Pinpoint the cell where the given text exists, returning its (x, y) midpoint coordinate. 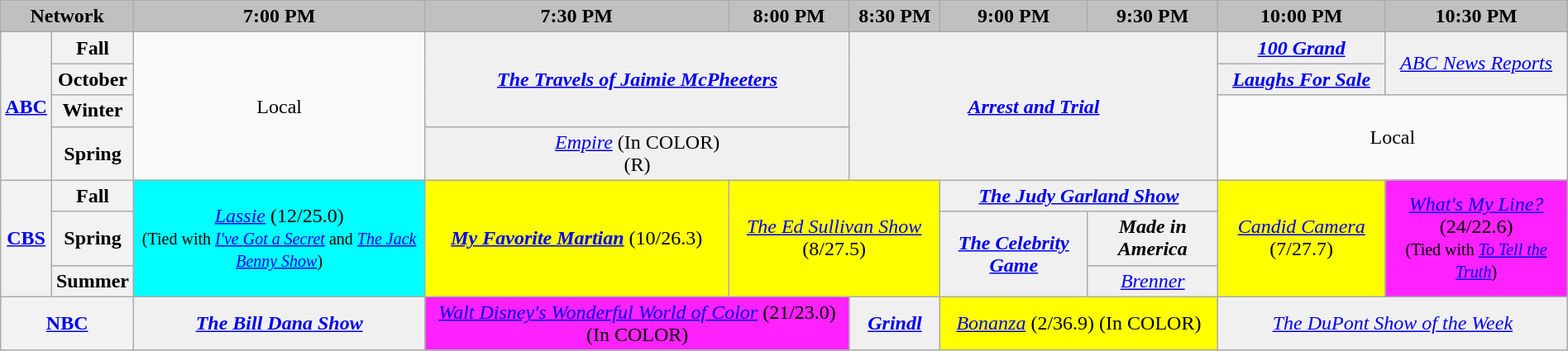
Bonanza (2/36.9) (In COLOR) (1078, 324)
The Bill Dana Show (280, 324)
100 Grand (1301, 48)
My Favorite Martian (10/26.3) (577, 238)
Winter (93, 111)
10:00 PM (1301, 17)
Walt Disney's Wonderful World of Color (21/23.0) (In COLOR) (638, 324)
The Celebrity Game (1014, 254)
October (93, 79)
Arrest and Trial (1034, 106)
8:00 PM (789, 17)
7:00 PM (280, 17)
Brenner (1153, 281)
Summer (93, 281)
ABC (26, 106)
9:30 PM (1153, 17)
NBC (68, 324)
What's My Line? (24/22.6)(Tied with To Tell the Truth) (1476, 238)
Grindl (895, 324)
The Judy Garland Show (1078, 196)
7:30 PM (577, 17)
CBS (26, 238)
Laughs For Sale (1301, 79)
Lassie (12/25.0)(Tied with I've Got a Secret and The Jack Benny Show) (280, 238)
Empire (In COLOR) (R) (638, 154)
The Travels of Jaimie McPheeters (638, 79)
10:30 PM (1476, 17)
Made in America (1153, 238)
Candid Camera (7/27.7) (1301, 238)
The DuPont Show of the Week (1393, 324)
ABC News Reports (1476, 64)
9:00 PM (1014, 17)
Network (68, 17)
8:30 PM (895, 17)
The Ed Sullivan Show (8/27.5) (834, 238)
